Pinpoint the cell where the given text exists, returning its [X, Y] midpoint coordinate. 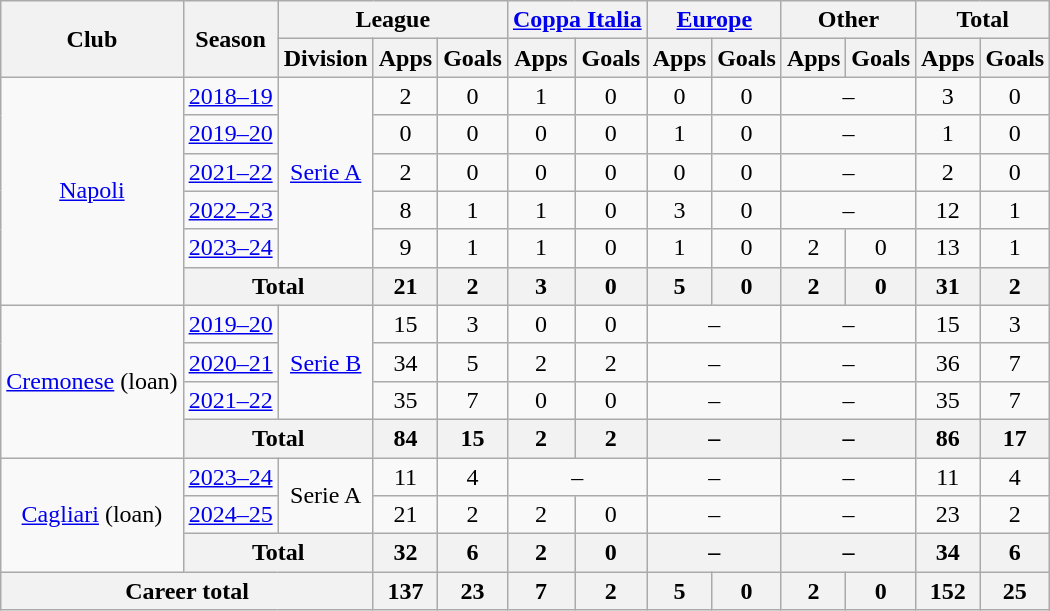
Cremonese (loan) [92, 381]
25 [1015, 591]
Other [848, 20]
Cagliari (loan) [92, 515]
8 [405, 210]
84 [405, 438]
17 [1015, 438]
Season [230, 39]
2020–21 [230, 362]
13 [948, 248]
86 [948, 438]
Europe [714, 20]
Club [92, 39]
152 [948, 591]
9 [405, 248]
2024–25 [230, 515]
Napoli [92, 191]
Serie B [326, 362]
36 [948, 362]
Coppa Italia [577, 20]
Career total [187, 591]
Division [326, 58]
31 [948, 286]
2022–23 [230, 210]
2018–19 [230, 96]
12 [948, 210]
32 [405, 553]
League [392, 20]
137 [405, 591]
